Detect which cell encompasses the target text, then output its (x, y) center coordinate. 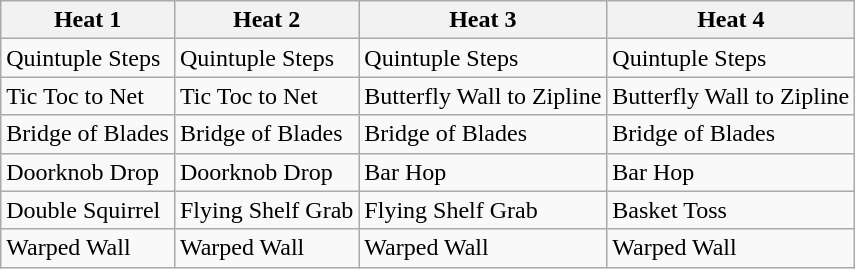
Heat 2 (266, 20)
Heat 1 (88, 20)
Heat 3 (483, 20)
Basket Toss (731, 210)
Double Squirrel (88, 210)
Heat 4 (731, 20)
